Output the (X, Y) coordinate of the center of the cell containing the given text.  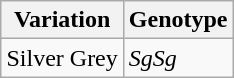
Genotype (178, 20)
Silver Grey (62, 58)
SgSg (178, 58)
Variation (62, 20)
